Capture the cell that displays the provided text and extract its (x, y) central coordinate. 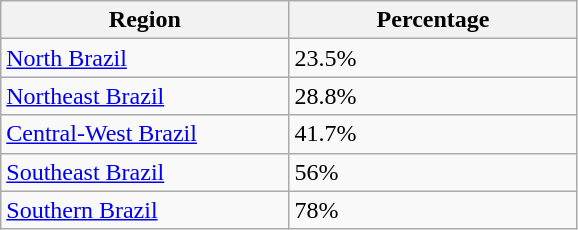
Central-West Brazil (145, 134)
Region (145, 20)
Percentage (433, 20)
North Brazil (145, 58)
78% (433, 210)
56% (433, 172)
Northeast Brazil (145, 96)
23.5% (433, 58)
28.8% (433, 96)
Southeast Brazil (145, 172)
41.7% (433, 134)
Southern Brazil (145, 210)
